Search for the cell housing the specified text and yield its (X, Y) center coordinate. 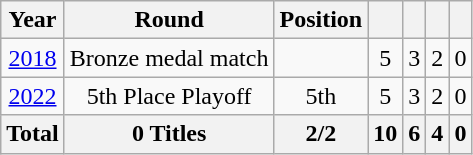
2/2 (321, 134)
4 (438, 134)
2022 (33, 96)
Position (321, 20)
6 (414, 134)
Bronze medal match (169, 58)
5th Place Playoff (169, 96)
Year (33, 20)
0 Titles (169, 134)
Total (33, 134)
5th (321, 96)
Round (169, 20)
10 (386, 134)
2018 (33, 58)
